Identify which cell holds the provided text, then report its [X, Y] central coordinate. 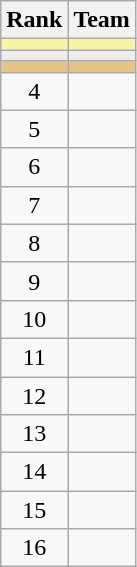
11 [34, 357]
6 [34, 167]
5 [34, 129]
10 [34, 319]
15 [34, 510]
Rank [34, 20]
9 [34, 281]
16 [34, 548]
14 [34, 472]
4 [34, 91]
Team [102, 20]
7 [34, 205]
8 [34, 243]
13 [34, 434]
12 [34, 395]
